Scan for the cell matching the given text and deliver its (X, Y) coordinate at center. 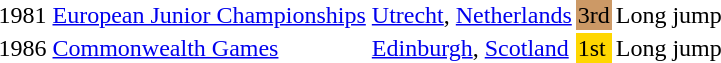
Commonwealth Games (209, 48)
1st (594, 48)
European Junior Championships (209, 15)
3rd (594, 15)
Utrecht, Netherlands (472, 15)
Edinburgh, Scotland (472, 48)
